Extract the [X, Y] coordinate from the center of the cell holding the provided text.  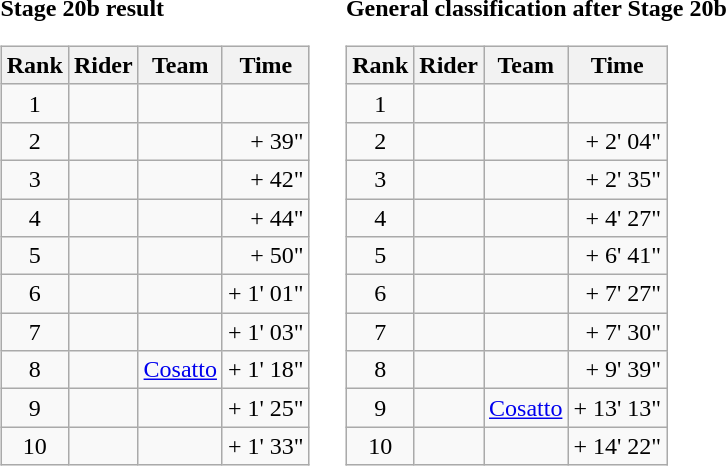
+ 7' 27" [618, 294]
+ 1' 01" [266, 294]
+ 6' 41" [618, 256]
+ 14' 22" [618, 446]
+ 50" [266, 256]
+ 1' 33" [266, 446]
+ 44" [266, 217]
+ 39" [266, 141]
+ 42" [266, 179]
+ 7' 30" [618, 332]
+ 1' 18" [266, 370]
+ 9' 39" [618, 370]
+ 4' 27" [618, 217]
+ 2' 04" [618, 141]
+ 2' 35" [618, 179]
+ 1' 03" [266, 332]
+ 13' 13" [618, 408]
+ 1' 25" [266, 408]
